Capture the cell that displays the provided text and extract its (X, Y) central coordinate. 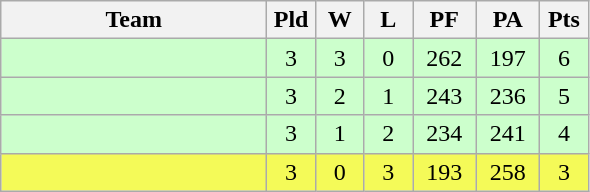
234 (444, 134)
197 (508, 58)
PF (444, 20)
PA (508, 20)
Pld (292, 20)
6 (564, 58)
243 (444, 96)
236 (508, 96)
5 (564, 96)
L (388, 20)
Team (134, 20)
262 (444, 58)
Pts (564, 20)
4 (564, 134)
W (340, 20)
241 (508, 134)
258 (508, 172)
193 (444, 172)
